Output the (x, y) coordinate of the center of the cell containing the given text.  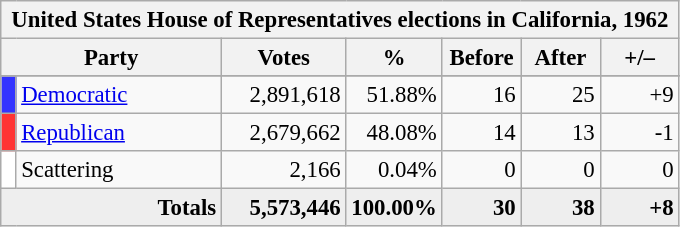
Totals (112, 208)
48.08% (394, 133)
Before (482, 58)
+9 (640, 95)
Scattering (119, 170)
After (560, 58)
25 (560, 95)
Republican (119, 133)
2,891,618 (284, 95)
Votes (284, 58)
Democratic (119, 95)
30 (482, 208)
United States House of Representatives elections in California, 1962 (340, 20)
51.88% (394, 95)
Party (112, 58)
38 (560, 208)
13 (560, 133)
14 (482, 133)
+8 (640, 208)
5,573,446 (284, 208)
2,166 (284, 170)
+/– (640, 58)
100.00% (394, 208)
2,679,662 (284, 133)
16 (482, 95)
0.04% (394, 170)
% (394, 58)
-1 (640, 133)
